Search for the cell housing the specified text and yield its (x, y) center coordinate. 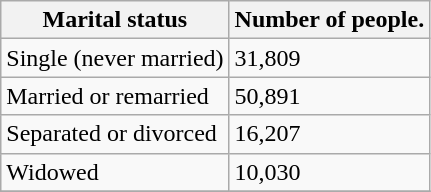
Separated or divorced (115, 134)
Single (never married) (115, 58)
Widowed (115, 172)
16,207 (330, 134)
50,891 (330, 96)
Number of people. (330, 20)
Married or remarried (115, 96)
31,809 (330, 58)
Marital status (115, 20)
10,030 (330, 172)
